Return [x, y] of the center of cell containing provided text 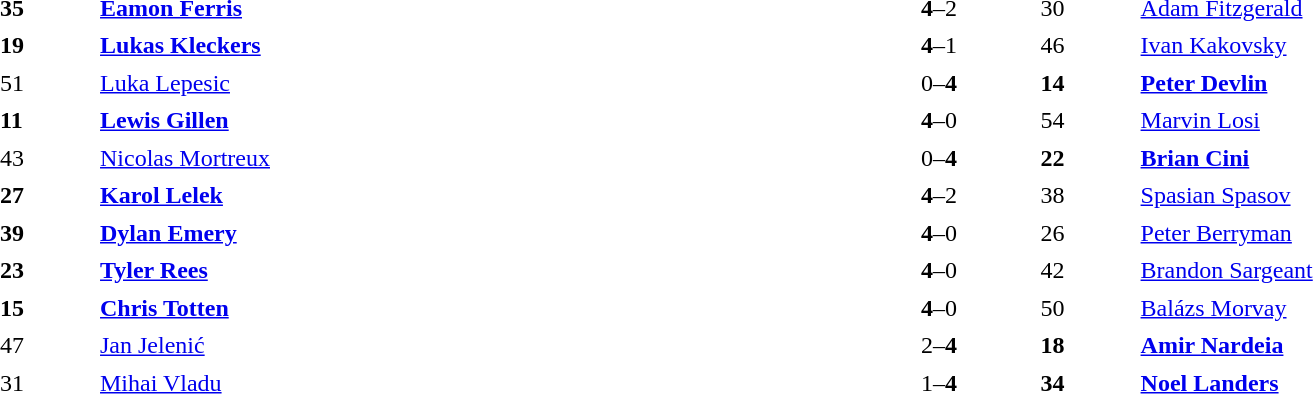
42 [1086, 271]
Karol Lelek [469, 195]
38 [1086, 195]
Lukas Kleckers [469, 45]
46 [1086, 45]
4–2 [938, 195]
26 [1086, 233]
Dylan Emery [469, 233]
22 [1086, 158]
Chris Totten [469, 308]
2–4 [938, 345]
54 [1086, 121]
Luka Lepesic [469, 83]
4–1 [938, 45]
50 [1086, 308]
Lewis Gillen [469, 121]
Nicolas Mortreux [469, 158]
Jan Jelenić [469, 345]
18 [1086, 345]
Tyler Rees [469, 271]
14 [1086, 83]
